From the cell containing the given text, extract its center point as (X, Y) coordinate. 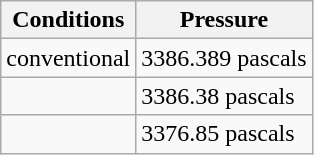
conventional (68, 58)
Pressure (224, 20)
3376.85 pascals (224, 134)
3386.389 pascals (224, 58)
Conditions (68, 20)
3386.38 pascals (224, 96)
